Find where the given text appears and provide that cell's center as (X, Y) coordinate. 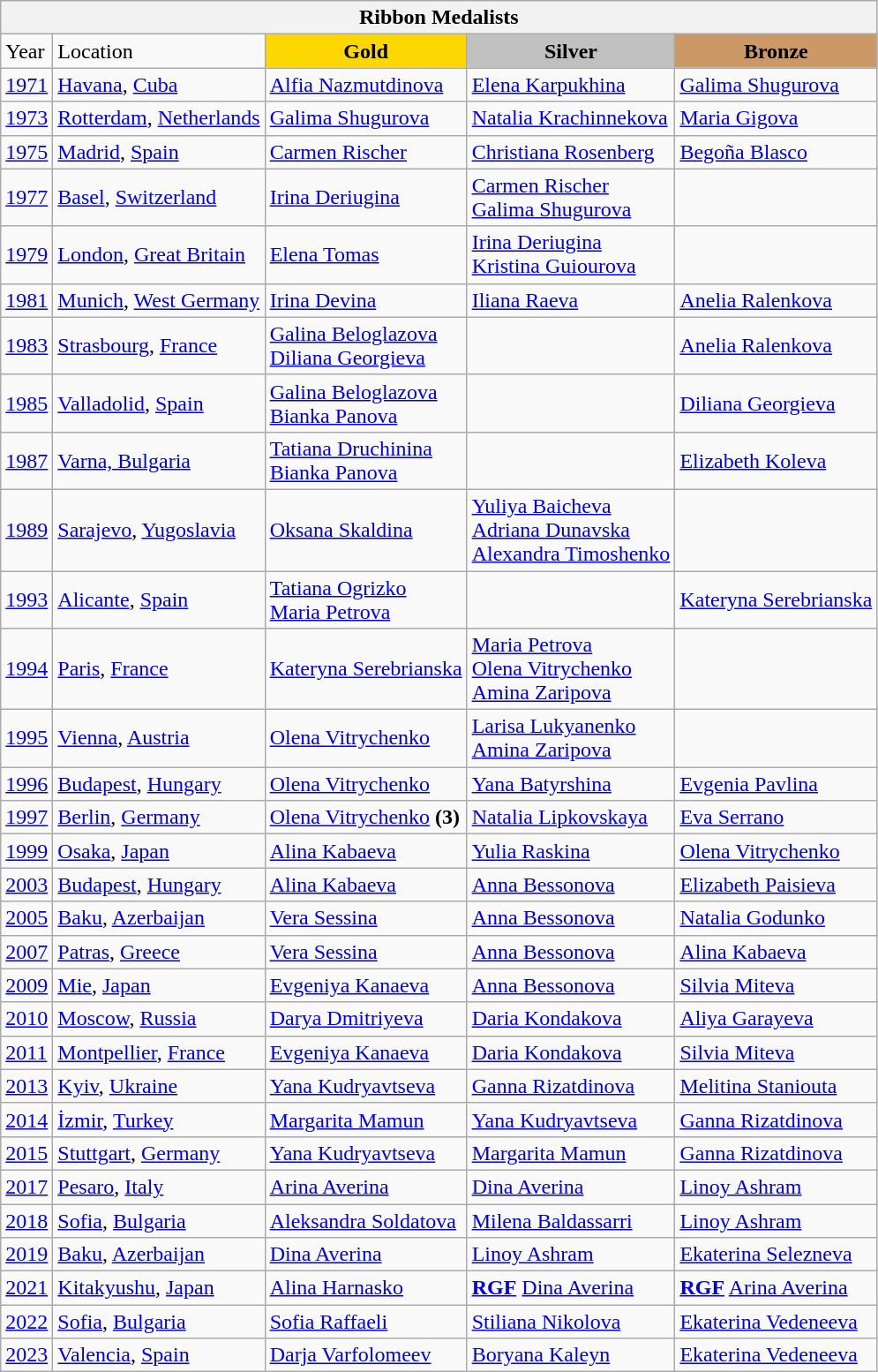
1993 (26, 599)
Aliya Garayeva (777, 1019)
1979 (26, 254)
2017 (26, 1187)
Varna, Bulgaria (159, 461)
Darja Varfolomeev (365, 1355)
Irina Devina (365, 300)
Milena Baldassarri (571, 1221)
Osaka, Japan (159, 851)
Irina Deriugina Kristina Guiourova (571, 254)
1983 (26, 346)
1973 (26, 118)
Carmen Rischer (365, 152)
Maria Petrova Olena Vitrychenko Amina Zaripova (571, 669)
1994 (26, 669)
2009 (26, 985)
Natalia Krachinnekova (571, 118)
Rotterdam, Netherlands (159, 118)
1999 (26, 851)
Valencia, Spain (159, 1355)
Berlin, Germany (159, 818)
Eva Serrano (777, 818)
Gold (365, 51)
Elena Tomas (365, 254)
Bronze (777, 51)
Olena Vitrychenko (3) (365, 818)
Yana Batyrshina (571, 784)
Year (26, 51)
Sarajevo, Yugoslavia (159, 530)
1996 (26, 784)
Moscow, Russia (159, 1019)
Madrid, Spain (159, 152)
RGF Dina Averina (571, 1288)
2022 (26, 1322)
Alina Harnasko (365, 1288)
Basel, Switzerland (159, 198)
Ekaterina Selezneva (777, 1255)
Pesaro, Italy (159, 1187)
Elizabeth Koleva (777, 461)
Diliana Georgieva (777, 403)
1989 (26, 530)
1997 (26, 818)
Munich, West Germany (159, 300)
Kitakyushu, Japan (159, 1288)
Montpellier, France (159, 1052)
Christiana Rosenberg (571, 152)
Vienna, Austria (159, 738)
Irina Deriugina (365, 198)
Iliana Raeva (571, 300)
Evgenia Pavlina (777, 784)
2023 (26, 1355)
İzmir, Turkey (159, 1119)
1981 (26, 300)
1975 (26, 152)
Aleksandra Soldatova (365, 1221)
Elena Karpukhina (571, 85)
Havana, Cuba (159, 85)
2015 (26, 1153)
Oksana Skaldina (365, 530)
Natalia Godunko (777, 918)
1977 (26, 198)
Yuliya Baicheva Adriana Dunavska Alexandra Timoshenko (571, 530)
2014 (26, 1119)
Strasbourg, France (159, 346)
2018 (26, 1221)
London, Great Britain (159, 254)
Location (159, 51)
Patras, Greece (159, 952)
Alfia Nazmutdinova (365, 85)
Paris, France (159, 669)
Galina Beloglazova Bianka Panova (365, 403)
Sofia Raffaeli (365, 1322)
2013 (26, 1086)
2010 (26, 1019)
Tatiana Druchinina Bianka Panova (365, 461)
Maria Gigova (777, 118)
1987 (26, 461)
Alicante, Spain (159, 599)
Arina Averina (365, 1187)
Silver (571, 51)
Stuttgart, Germany (159, 1153)
Yulia Raskina (571, 851)
Mie, Japan (159, 985)
Stiliana Nikolova (571, 1322)
Tatiana Ogrizko Maria Petrova (365, 599)
Galina Beloglazova Diliana Georgieva (365, 346)
Elizabeth Paisieva (777, 885)
Darya Dmitriyeva (365, 1019)
2021 (26, 1288)
1985 (26, 403)
Carmen Rischer Galima Shugurova (571, 198)
2007 (26, 952)
2005 (26, 918)
1995 (26, 738)
Melitina Staniouta (777, 1086)
Natalia Lipkovskaya (571, 818)
1971 (26, 85)
2003 (26, 885)
Begoña Blasco (777, 152)
Larisa Lukyanenko Amina Zaripova (571, 738)
RGF Arina Averina (777, 1288)
Boryana Kaleyn (571, 1355)
2011 (26, 1052)
2019 (26, 1255)
Valladolid, Spain (159, 403)
Ribbon Medalists (439, 18)
Kyiv, Ukraine (159, 1086)
